Return the (x, y) coordinate for the center point of the cell that contains the specified text.  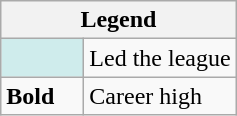
Legend (118, 20)
Bold (42, 96)
Career high (160, 96)
Led the league (160, 58)
